Detect which cell encompasses the target text, then output its (x, y) center coordinate. 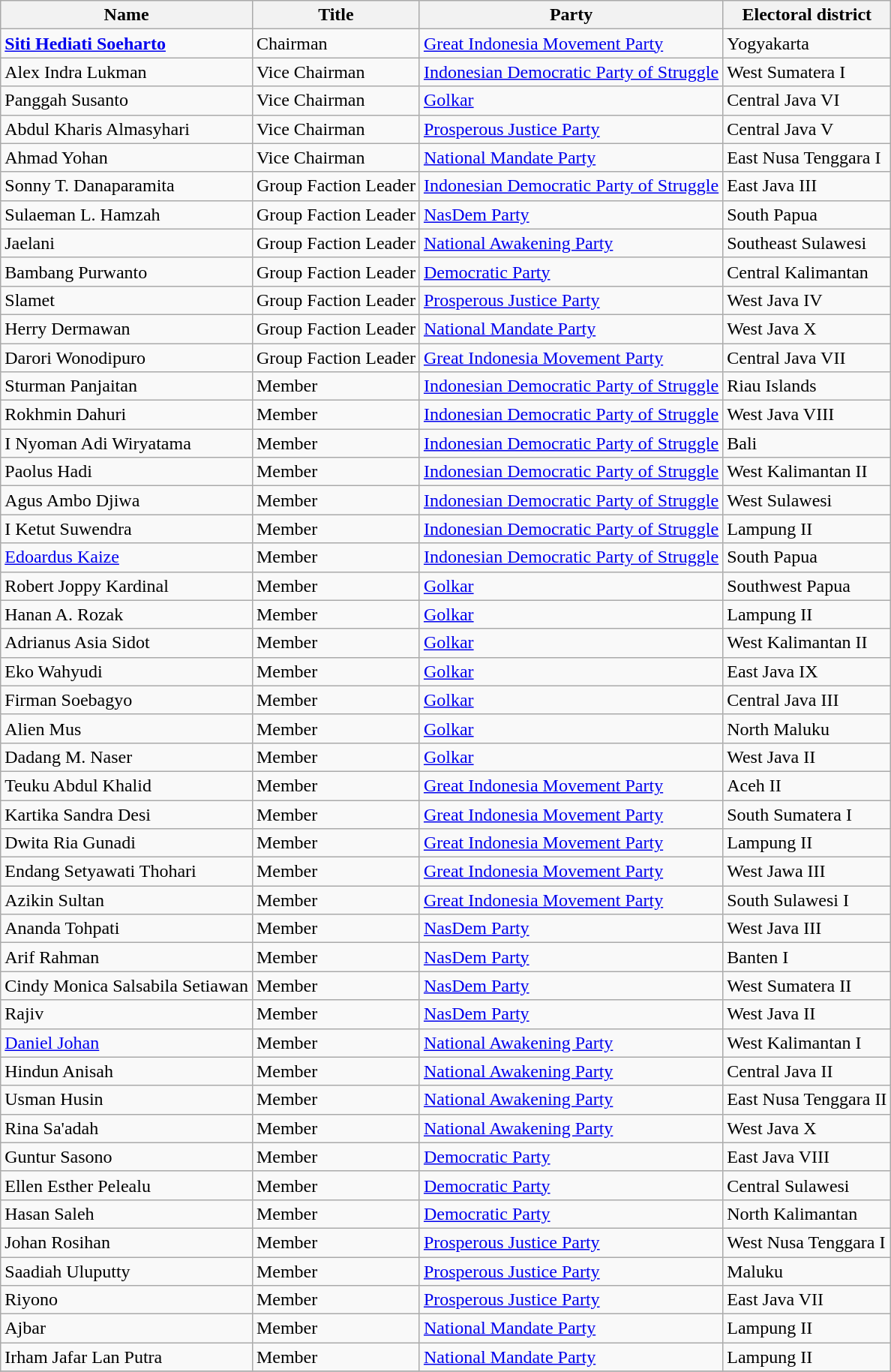
Bali (807, 443)
Endang Setyawati Thohari (127, 872)
East Java VII (807, 1300)
Azikin Sultan (127, 900)
Title (336, 15)
Southeast Sulawesi (807, 243)
West Kalimantan I (807, 1043)
Panggah Susanto (127, 101)
Central Java VI (807, 101)
Hindun Anisah (127, 1071)
Firman Soebagyo (127, 700)
Party (571, 15)
Alex Indra Lukman (127, 72)
Riyono (127, 1300)
Johan Rosihan (127, 1242)
Robert Joppy Kardinal (127, 586)
Irham Jafar Lan Putra (127, 1357)
Sturman Panjaitan (127, 386)
Paolus Hadi (127, 472)
Hanan A. Rozak (127, 614)
Kartika Sandra Desi (127, 814)
West Sumatera II (807, 986)
Riau Islands (807, 386)
Jaelani (127, 243)
Rajiv (127, 1014)
Electoral district (807, 15)
East Java VIII (807, 1157)
Central Java II (807, 1071)
Central Java V (807, 129)
Dwita Ria Gunadi (127, 843)
Hasan Saleh (127, 1214)
Adrianus Asia Sidot (127, 643)
Sulaeman L. Hamzah (127, 215)
Central Java III (807, 700)
Saadiah Uluputty (127, 1271)
Central Kalimantan (807, 272)
West Java VIII (807, 415)
West Java III (807, 929)
Ananda Tohpati (127, 929)
Eko Wahyudi (127, 671)
Central Java VII (807, 358)
Maluku (807, 1271)
North Maluku (807, 728)
Banten I (807, 957)
Rokhmin Dahuri (127, 415)
West Java IV (807, 300)
Bambang Purwanto (127, 272)
Herry Dermawan (127, 329)
Teuku Abdul Khalid (127, 785)
West Nusa Tenggara I (807, 1242)
East Java IX (807, 671)
Ahmad Yohan (127, 158)
Central Sulawesi (807, 1185)
Ellen Esther Pelealu (127, 1185)
Slamet (127, 300)
I Nyoman Adi Wiryatama (127, 443)
East Nusa Tenggara II (807, 1100)
Dadang M. Naser (127, 757)
Agus Ambo Djiwa (127, 500)
East Nusa Tenggara I (807, 158)
West Sulawesi (807, 500)
Aceh II (807, 785)
Siti Hediati Soeharto (127, 44)
I Ketut Suwendra (127, 529)
Chairman (336, 44)
Arif Rahman (127, 957)
Daniel Johan (127, 1043)
East Java III (807, 186)
Usman Husin (127, 1100)
Guntur Sasono (127, 1157)
West Jawa III (807, 872)
Cindy Monica Salsabila Setiawan (127, 986)
Alien Mus (127, 728)
Southwest Papua (807, 586)
Abdul Kharis Almasyhari (127, 129)
Name (127, 15)
Rina Sa'adah (127, 1128)
Sonny T. Danaparamita (127, 186)
Darori Wonodipuro (127, 358)
Yogyakarta (807, 44)
West Sumatera I (807, 72)
South Sumatera I (807, 814)
South Sulawesi I (807, 900)
Ajbar (127, 1328)
Edoardus Kaize (127, 557)
North Kalimantan (807, 1214)
